Extract the (x, y) coordinate from the center of the cell holding the provided text.  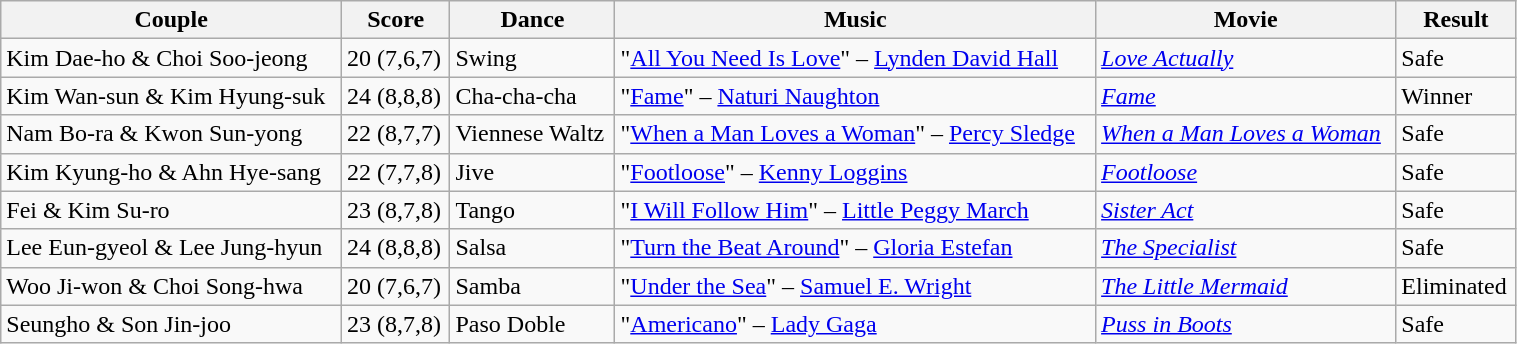
Lee Eun-gyeol & Lee Jung-hyun (172, 248)
Jive (532, 172)
Tango (532, 210)
"When a Man Loves a Woman" – Percy Sledge (856, 134)
Cha-cha-cha (532, 96)
Nam Bo-ra & Kwon Sun-yong (172, 134)
Kim Wan-sun & Kim Hyung-suk (172, 96)
"Fame" – Naturi Naughton (856, 96)
"Footloose" – Kenny Loggins (856, 172)
"Turn the Beat Around" – Gloria Estefan (856, 248)
The Specialist (1246, 248)
Kim Kyung-ho & Ahn Hye-sang (172, 172)
Woo Ji-won & Choi Song-hwa (172, 286)
Result (1456, 20)
Eliminated (1456, 286)
Fei & Kim Su-ro (172, 210)
22 (7,7,8) (395, 172)
Viennese Waltz (532, 134)
Salsa (532, 248)
Footloose (1246, 172)
Samba (532, 286)
"I Will Follow Him" – Little Peggy March (856, 210)
Swing (532, 58)
Couple (172, 20)
Dance (532, 20)
When a Man Loves a Woman (1246, 134)
Score (395, 20)
"All You Need Is Love" – Lynden David Hall (856, 58)
Music (856, 20)
Movie (1246, 20)
Puss in Boots (1246, 324)
Love Actually (1246, 58)
22 (8,7,7) (395, 134)
Sister Act (1246, 210)
Winner (1456, 96)
Fame (1246, 96)
"Americano" – Lady Gaga (856, 324)
"Under the Sea" – Samuel E. Wright (856, 286)
Seungho & Son Jin-joo (172, 324)
Paso Doble (532, 324)
The Little Mermaid (1246, 286)
Kim Dae-ho & Choi Soo-jeong (172, 58)
